Capture the cell that displays the provided text and extract its (X, Y) central coordinate. 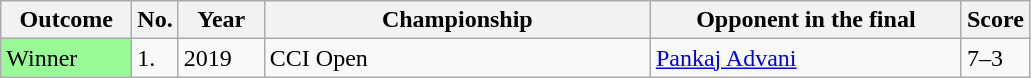
Pankaj Advani (806, 58)
Championship (457, 20)
Outcome (66, 20)
No. (155, 20)
Year (221, 20)
7–3 (995, 58)
Winner (66, 58)
2019 (221, 58)
Opponent in the final (806, 20)
Score (995, 20)
1. (155, 58)
CCI Open (457, 58)
